Extract the (x, y) coordinate from the center of the cell holding the provided text.  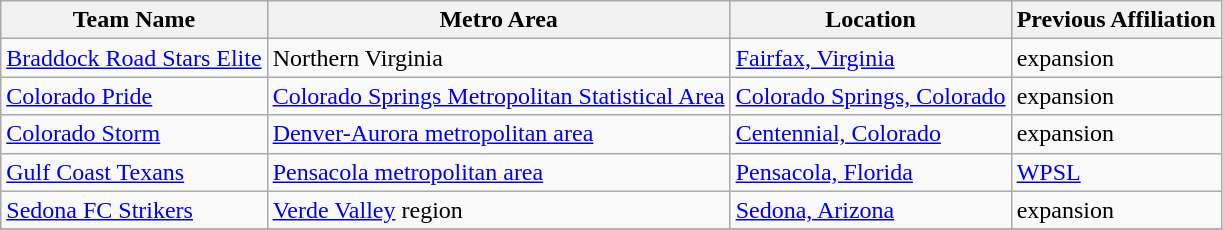
Colorado Pride (134, 96)
Braddock Road Stars Elite (134, 58)
Denver-Aurora metropolitan area (498, 134)
Sedona, Arizona (870, 210)
Gulf Coast Texans (134, 172)
Pensacola, Florida (870, 172)
Pensacola metropolitan area (498, 172)
Fairfax, Virginia (870, 58)
Metro Area (498, 20)
Northern Virginia (498, 58)
Sedona FC Strikers (134, 210)
Colorado Springs, Colorado (870, 96)
Previous Affiliation (1116, 20)
Centennial, Colorado (870, 134)
Location (870, 20)
Colorado Springs Metropolitan Statistical Area (498, 96)
Team Name (134, 20)
WPSL (1116, 172)
Colorado Storm (134, 134)
Verde Valley region (498, 210)
